Extract the [x, y] coordinate from the center of the cell holding the provided text.  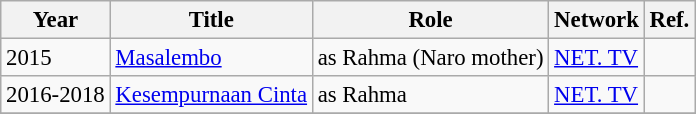
Role [430, 20]
as Rahma (Naro mother) [430, 58]
2015 [56, 58]
Year [56, 20]
as Rahma [430, 95]
Network [596, 20]
Masalembo [211, 58]
Kesempurnaan Cinta [211, 95]
Ref. [669, 20]
2016-2018 [56, 95]
Title [211, 20]
